Return the (x, y) coordinate for the center point of the cell that contains the specified text.  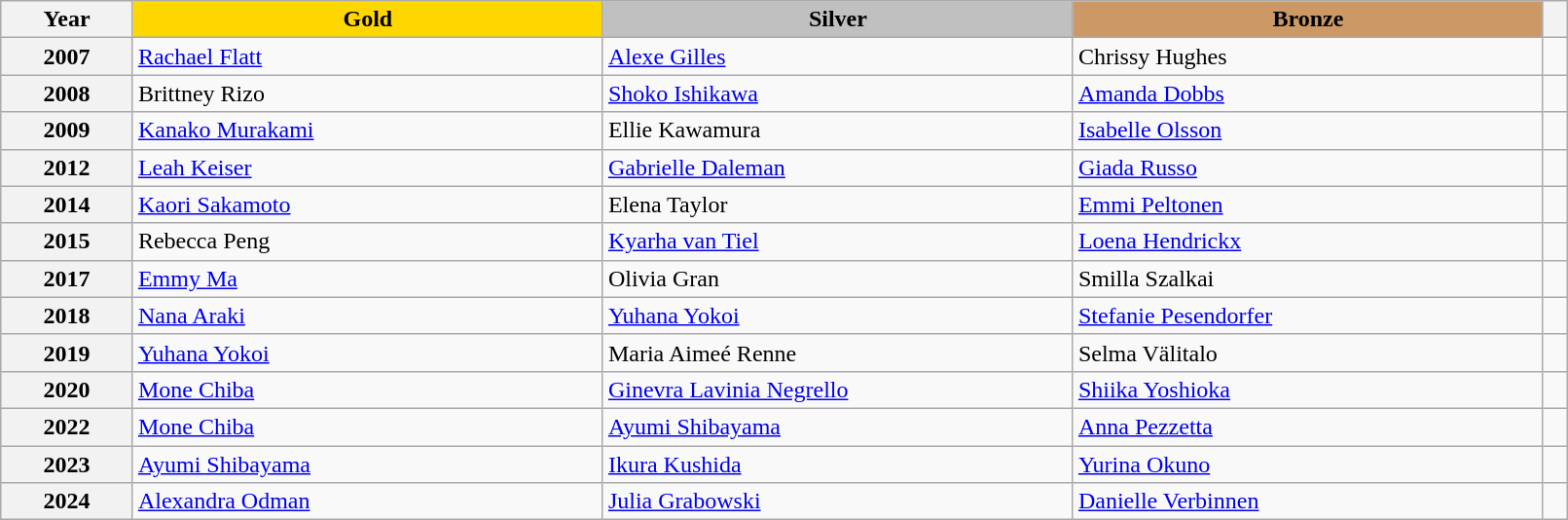
2012 (67, 167)
2009 (67, 130)
Chrissy Hughes (1308, 56)
Amanda Dobbs (1308, 93)
2024 (67, 501)
2018 (67, 316)
Emmy Ma (368, 279)
Stefanie Pesendorfer (1308, 316)
2023 (67, 464)
Kyarha van Tiel (837, 241)
Anna Pezzetta (1308, 427)
Bronze (1308, 19)
Year (67, 19)
Rachael Flatt (368, 56)
Silver (837, 19)
Ikura Kushida (837, 464)
Gold (368, 19)
Smilla Szalkai (1308, 279)
Alexe Gilles (837, 56)
2007 (67, 56)
Elena Taylor (837, 204)
Alexandra Odman (368, 501)
Gabrielle Daleman (837, 167)
2020 (67, 390)
Shoko Ishikawa (837, 93)
Selma Välitalo (1308, 353)
Isabelle Olsson (1308, 130)
Shiika Yoshioka (1308, 390)
Maria Aimeé Renne (837, 353)
Emmi Peltonen (1308, 204)
Danielle Verbinnen (1308, 501)
Rebecca Peng (368, 241)
Loena Hendrickx (1308, 241)
Julia Grabowski (837, 501)
2015 (67, 241)
Kaori Sakamoto (368, 204)
Brittney Rizo (368, 93)
2014 (67, 204)
Kanako Murakami (368, 130)
Olivia Gran (837, 279)
2019 (67, 353)
2017 (67, 279)
Giada Russo (1308, 167)
Nana Araki (368, 316)
Yurina Okuno (1308, 464)
Leah Keiser (368, 167)
Ginevra Lavinia Negrello (837, 390)
2008 (67, 93)
Ellie Kawamura (837, 130)
2022 (67, 427)
